Locate the cell with the specified text and output its (x, y) center coordinate. 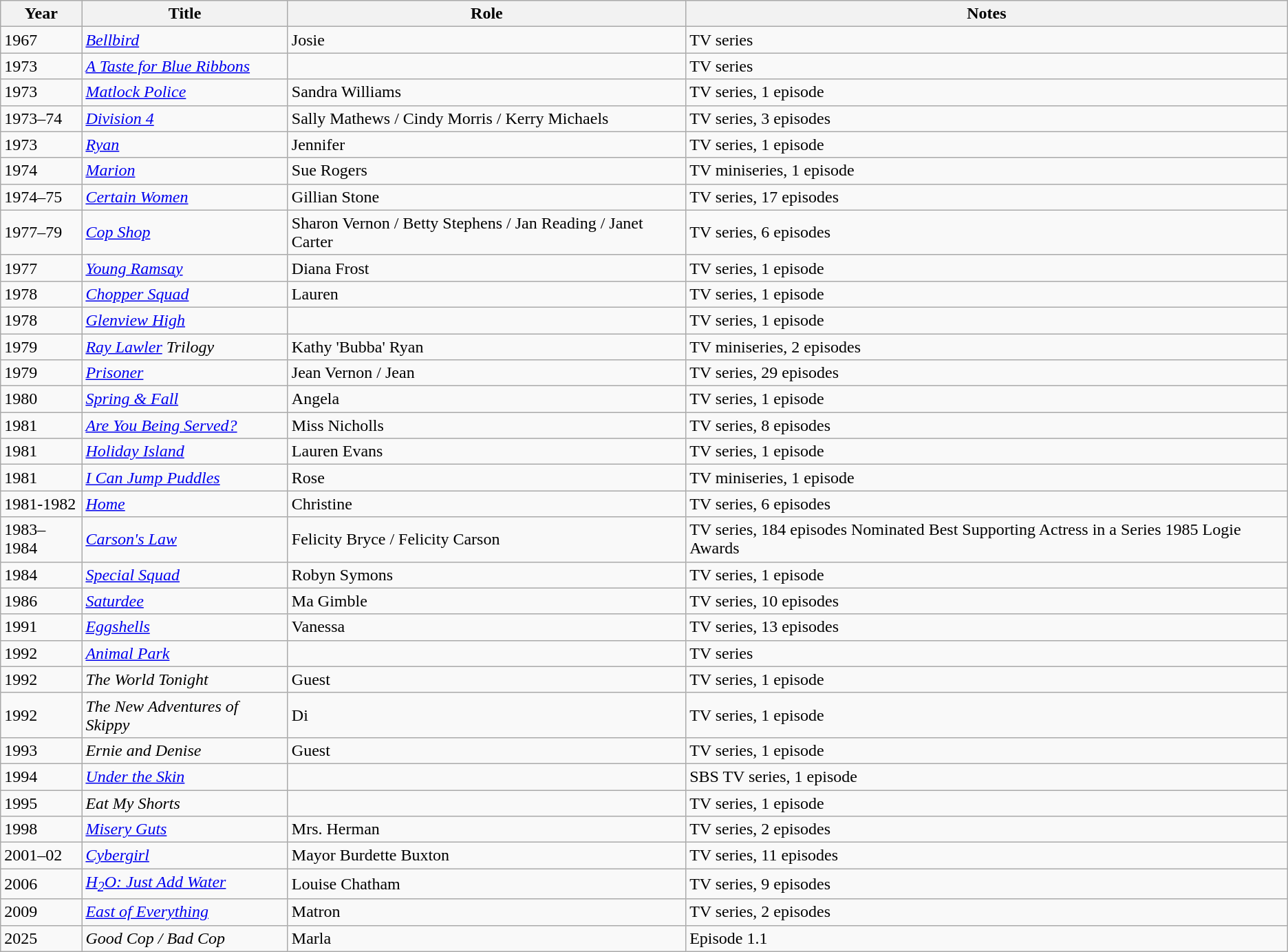
Sharon Vernon / Betty Stephens / Jan Reading / Janet Carter (486, 233)
Christine (486, 504)
Saturdee (184, 601)
Bellbird (184, 40)
Misery Guts (184, 829)
1967 (41, 40)
1983–1984 (41, 540)
Robyn Symons (486, 575)
Sandra Williams (486, 92)
Cybergirl (184, 856)
1986 (41, 601)
1998 (41, 829)
1980 (41, 399)
1995 (41, 803)
Felicity Bryce / Felicity Carson (486, 540)
Prisoner (184, 373)
1974–75 (41, 197)
Gillian Stone (486, 197)
TV series, 9 episodes (987, 884)
Year (41, 14)
Marion (184, 171)
TV miniseries, 2 episodes (987, 346)
Vanessa (486, 627)
1974 (41, 171)
Spring & Fall (184, 399)
2001–02 (41, 856)
2009 (41, 912)
Are You Being Served? (184, 425)
Josie (486, 40)
Certain Women (184, 197)
Cop Shop (184, 233)
Mrs. Herman (486, 829)
Louise Chatham (486, 884)
TV series, 8 episodes (987, 425)
Ernie and Denise (184, 750)
Glenview High (184, 320)
Ryan (184, 145)
Jean Vernon / Jean (486, 373)
Division 4 (184, 118)
Young Ramsay (184, 268)
Eggshells (184, 627)
Angela (486, 399)
Marla (486, 938)
Jennifer (486, 145)
Role (486, 14)
2006 (41, 884)
TV series, 29 episodes (987, 373)
Mayor Burdette Buxton (486, 856)
Kathy 'Bubba' Ryan (486, 346)
The New Adventures of Skippy (184, 715)
1993 (41, 750)
1981-1982 (41, 504)
1977–79 (41, 233)
TV series, 17 episodes (987, 197)
TV series, 184 episodes Nominated Best Supporting Actress in a Series 1985 Logie Awards (987, 540)
Matron (486, 912)
Diana Frost (486, 268)
1991 (41, 627)
Home (184, 504)
Animal Park (184, 653)
1984 (41, 575)
Sally Mathews / Cindy Morris / Kerry Michaels (486, 118)
2025 (41, 938)
Rose (486, 478)
SBS TV series, 1 episode (987, 776)
Holiday Island (184, 452)
H2O: Just Add Water (184, 884)
Miss Nicholls (486, 425)
Di (486, 715)
East of Everything (184, 912)
Carson's Law (184, 540)
1994 (41, 776)
Eat My Shorts (184, 803)
Notes (987, 14)
Special Squad (184, 575)
The World Tonight (184, 679)
Sue Rogers (486, 171)
Ray Lawler Trilogy (184, 346)
Title (184, 14)
1973–74 (41, 118)
A Taste for Blue Ribbons (184, 66)
TV series, 11 episodes (987, 856)
TV series, 13 episodes (987, 627)
TV series, 3 episodes (987, 118)
TV series, 10 episodes (987, 601)
Matlock Police (184, 92)
Episode 1.1 (987, 938)
I Can Jump Puddles (184, 478)
Lauren Evans (486, 452)
1977 (41, 268)
Good Cop / Bad Cop (184, 938)
Ma Gimble (486, 601)
Lauren (486, 294)
Under the Skin (184, 776)
Chopper Squad (184, 294)
